From the cell containing the given text, extract its center point as [x, y] coordinate. 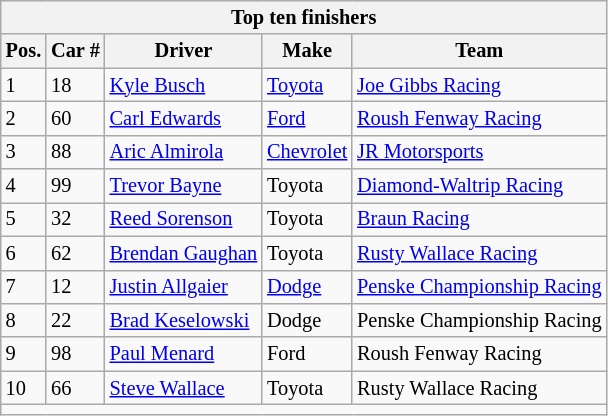
2 [24, 118]
60 [76, 118]
22 [76, 320]
12 [76, 287]
99 [76, 186]
98 [76, 354]
Pos. [24, 51]
10 [24, 388]
8 [24, 320]
3 [24, 152]
Trevor Bayne [184, 186]
Paul Menard [184, 354]
Steve Wallace [184, 388]
Team [479, 51]
Braun Racing [479, 219]
Chevrolet [307, 152]
7 [24, 287]
9 [24, 354]
88 [76, 152]
Brad Keselowski [184, 320]
66 [76, 388]
Top ten finishers [304, 17]
Aric Almirola [184, 152]
Driver [184, 51]
Carl Edwards [184, 118]
62 [76, 253]
JR Motorsports [479, 152]
1 [24, 85]
Make [307, 51]
Car # [76, 51]
5 [24, 219]
4 [24, 186]
18 [76, 85]
Diamond-Waltrip Racing [479, 186]
32 [76, 219]
Reed Sorenson [184, 219]
6 [24, 253]
Justin Allgaier [184, 287]
Brendan Gaughan [184, 253]
Kyle Busch [184, 85]
Joe Gibbs Racing [479, 85]
